Output the (x, y) coordinate of the center of the cell containing the given text.  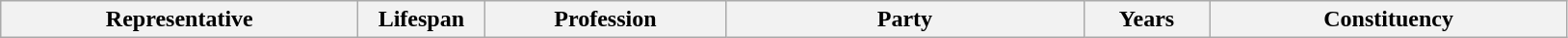
Constituency (1389, 19)
Years (1146, 19)
Lifespan (422, 19)
Party (905, 19)
Representative (179, 19)
Profession (605, 19)
